From the cell containing the given text, extract its center point as (X, Y) coordinate. 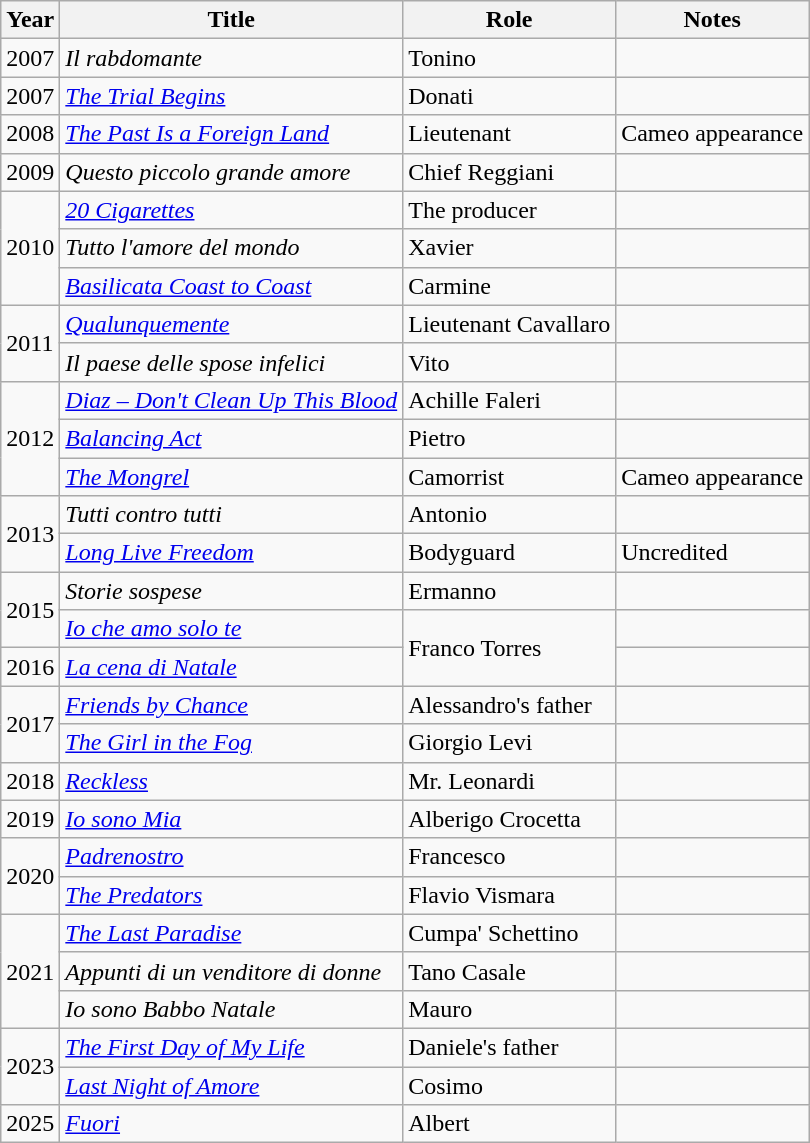
Daniele's father (510, 1047)
20 Cigarettes (232, 210)
Il rabdomante (232, 58)
The First Day of My Life (232, 1047)
Questo piccolo grande amore (232, 172)
Mr. Leonardi (510, 781)
Padrenostro (232, 857)
Achille Faleri (510, 400)
Reckless (232, 781)
2015 (30, 610)
Balancing Act (232, 438)
2023 (30, 1066)
Ermanno (510, 591)
2021 (30, 971)
2019 (30, 819)
Appunti di un venditore di donne (232, 971)
Bodyguard (510, 553)
Io sono Babbo Natale (232, 1009)
The Mongrel (232, 477)
Friends by Chance (232, 705)
Year (30, 20)
Notes (712, 20)
Donati (510, 96)
Title (232, 20)
Chief Reggiani (510, 172)
2010 (30, 248)
2017 (30, 724)
The Last Paradise (232, 933)
The producer (510, 210)
Lieutenant Cavallaro (510, 324)
Pietro (510, 438)
Storie sospese (232, 591)
Flavio Vismara (510, 895)
Xavier (510, 248)
Franco Torres (510, 648)
The Girl in the Fog (232, 743)
Basilicata Coast to Coast (232, 286)
Camorrist (510, 477)
The Past Is a Foreign Land (232, 134)
Qualunquemente (232, 324)
Tutto l'amore del mondo (232, 248)
Alessandro's father (510, 705)
2011 (30, 343)
Role (510, 20)
The Trial Begins (232, 96)
Cosimo (510, 1085)
Io sono Mia (232, 819)
Carmine (510, 286)
Cumpa' Schettino (510, 933)
The Predators (232, 895)
2020 (30, 876)
2018 (30, 781)
Fuori (232, 1124)
Io che amo solo te (232, 629)
2025 (30, 1124)
Vito (510, 362)
2008 (30, 134)
Tano Casale (510, 971)
Alberigo Crocetta (510, 819)
2009 (30, 172)
2016 (30, 667)
La cena di Natale (232, 667)
Giorgio Levi (510, 743)
Long Live Freedom (232, 553)
Tutti contro tutti (232, 515)
2012 (30, 438)
Lieutenant (510, 134)
Il paese delle spose infelici (232, 362)
Antonio (510, 515)
Francesco (510, 857)
Tonino (510, 58)
Last Night of Amore (232, 1085)
Mauro (510, 1009)
Albert (510, 1124)
Diaz – Don't Clean Up This Blood (232, 400)
2013 (30, 534)
Uncredited (712, 553)
